Return the [X, Y] coordinate for the center point of the cell that contains the specified text.  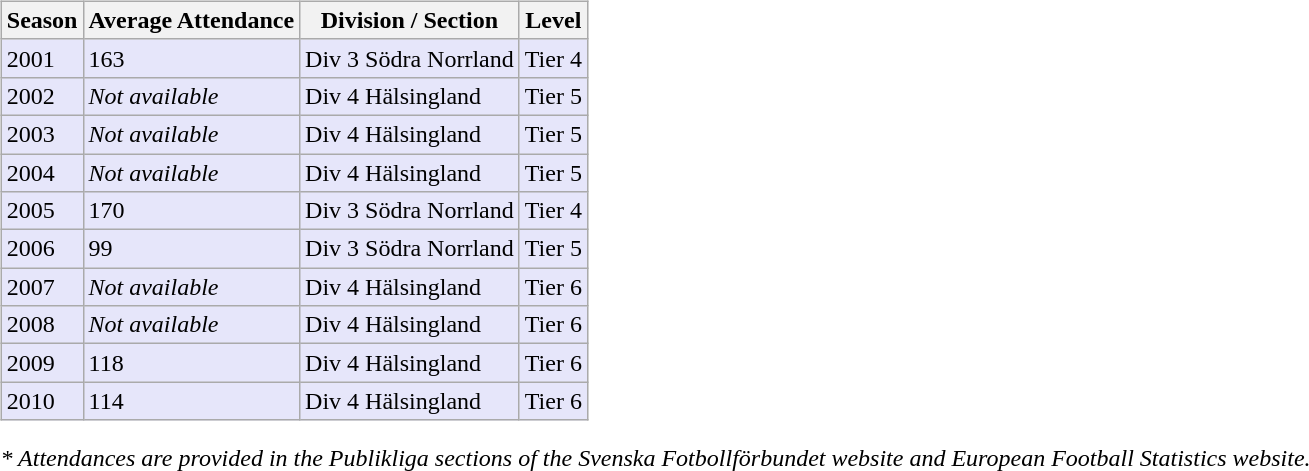
2008 [42, 325]
2004 [42, 173]
Division / Section [410, 20]
2002 [42, 96]
114 [192, 401]
170 [192, 211]
2009 [42, 363]
Average Attendance [192, 20]
2006 [42, 249]
118 [192, 363]
Season [42, 20]
2007 [42, 287]
99 [192, 249]
2003 [42, 134]
2010 [42, 401]
Level [553, 20]
2001 [42, 58]
2005 [42, 211]
163 [192, 58]
